Return (x, y) of the center of cell containing provided text 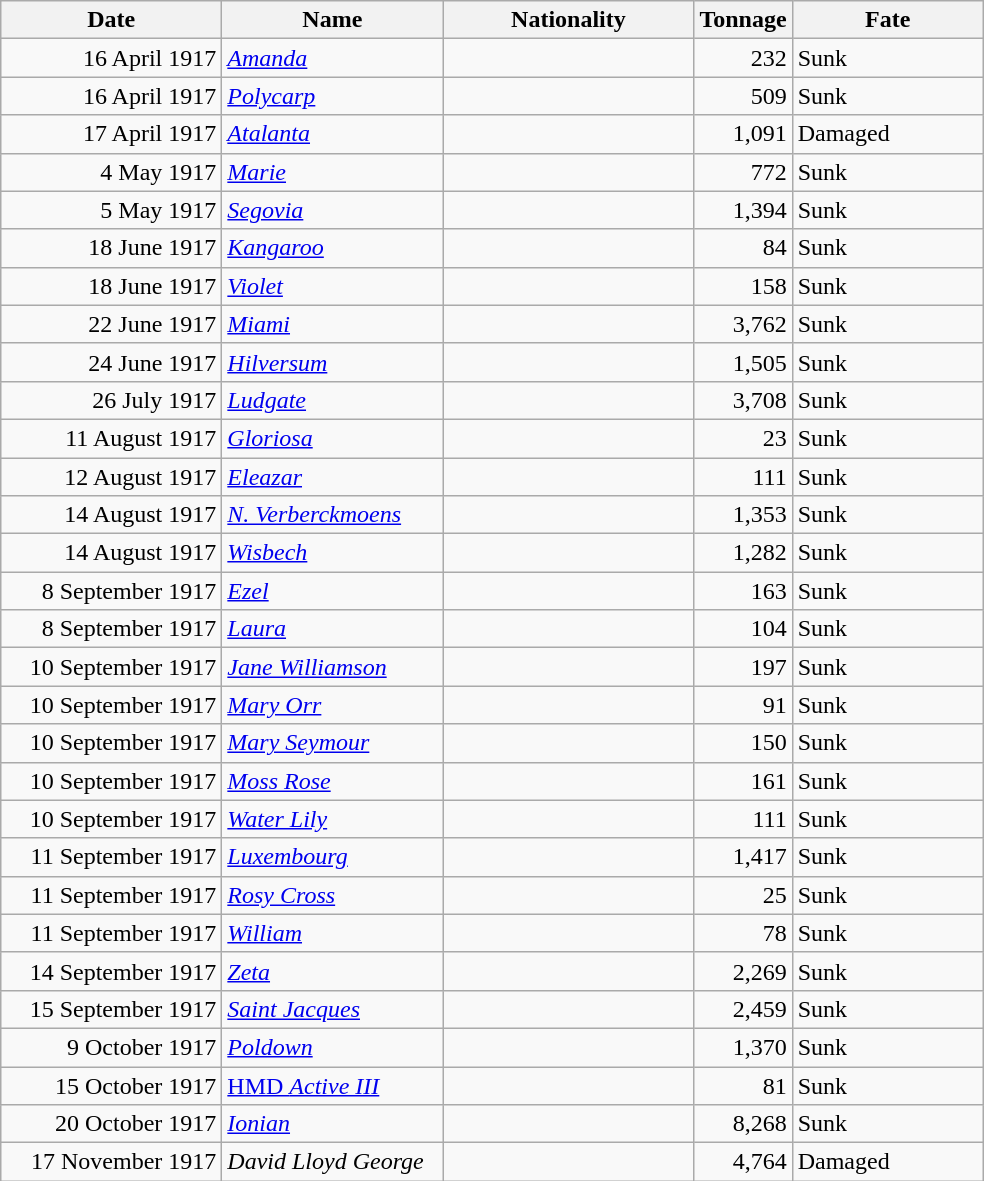
Mary Seymour (332, 743)
Laura (332, 629)
509 (743, 96)
14 September 1917 (112, 971)
Fate (888, 20)
24 June 1917 (112, 362)
Nationality (568, 20)
Luxembourg (332, 857)
12 August 1917 (112, 477)
4,764 (743, 1162)
15 September 1917 (112, 1009)
3,762 (743, 324)
197 (743, 667)
Polycarp (332, 96)
1,394 (743, 210)
Name (332, 20)
78 (743, 933)
22 June 1917 (112, 324)
Moss Rose (332, 781)
17 November 1917 (112, 1162)
3,708 (743, 400)
91 (743, 705)
4 May 1917 (112, 172)
Zeta (332, 971)
Ezel (332, 591)
Violet (332, 286)
20 October 1917 (112, 1124)
Segovia (332, 210)
Rosy Cross (332, 895)
23 (743, 438)
84 (743, 248)
161 (743, 781)
Tonnage (743, 20)
Hilversum (332, 362)
1,417 (743, 857)
Mary Orr (332, 705)
1,091 (743, 134)
Ionian (332, 1124)
15 October 1917 (112, 1085)
1,353 (743, 515)
HMD Active III (332, 1085)
1,505 (743, 362)
5 May 1917 (112, 210)
8,268 (743, 1124)
17 April 1917 (112, 134)
Poldown (332, 1047)
Saint Jacques (332, 1009)
163 (743, 591)
Ludgate (332, 400)
1,370 (743, 1047)
81 (743, 1085)
Atalanta (332, 134)
Jane Williamson (332, 667)
Gloriosa (332, 438)
2,269 (743, 971)
25 (743, 895)
Wisbech (332, 553)
158 (743, 286)
2,459 (743, 1009)
Water Lily (332, 819)
Eleazar (332, 477)
9 October 1917 (112, 1047)
Marie (332, 172)
232 (743, 58)
Amanda (332, 58)
150 (743, 743)
26 July 1917 (112, 400)
11 August 1917 (112, 438)
Date (112, 20)
Miami (332, 324)
1,282 (743, 553)
772 (743, 172)
N. Verberckmoens (332, 515)
David Lloyd George (332, 1162)
104 (743, 629)
Kangaroo (332, 248)
William (332, 933)
